Return the [X, Y] coordinate for the center point of the cell that contains the specified text.  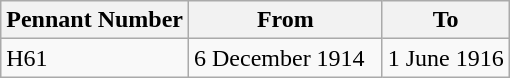
1 June 1916 [446, 58]
From [285, 20]
6 December 1914 [285, 58]
Pennant Number [95, 20]
H61 [95, 58]
To [446, 20]
